Locate the cell with the specified text and output its (x, y) center coordinate. 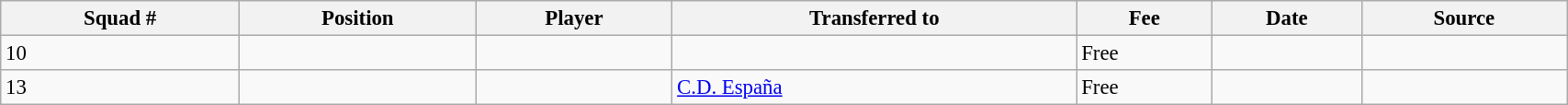
Position (357, 18)
C.D. España (874, 87)
Squad # (120, 18)
Player (574, 18)
Source (1464, 18)
Transferred to (874, 18)
Fee (1145, 18)
10 (120, 53)
13 (120, 87)
Date (1287, 18)
